Return [X, Y] of the center of cell containing provided text 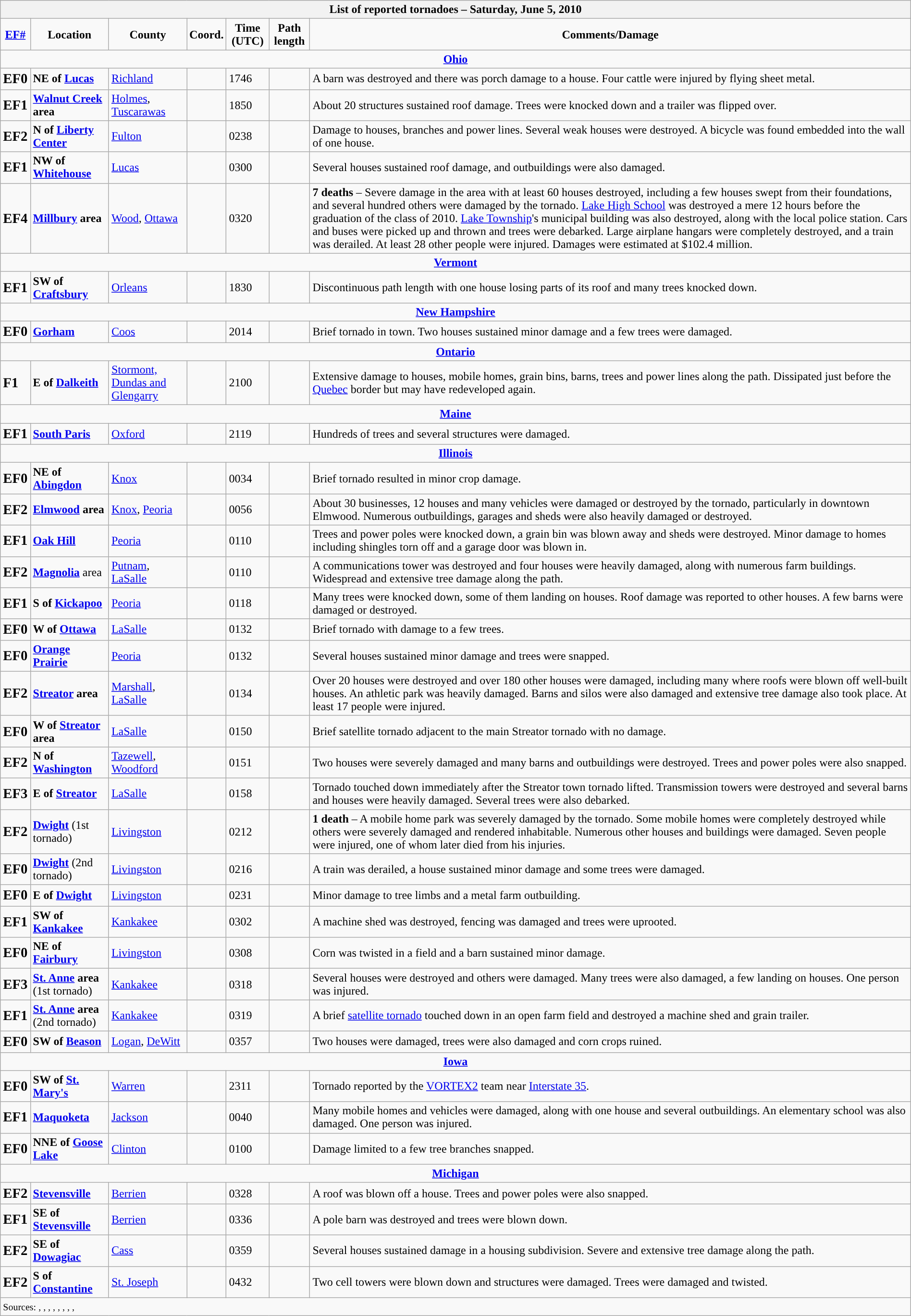
Location [69, 35]
Comments/Damage [610, 35]
Warren [148, 1086]
NW of Whitehouse [69, 167]
Jackson [148, 1118]
Oak Hill [69, 541]
Damage limited to a few tree branches snapped. [610, 1148]
SW of Craftsbury [69, 287]
Brief satellite tornado adjacent to the main Streator tornado with no damage. [610, 731]
E of Dalkeith [69, 383]
Fulton [148, 136]
Walnut Creek area [69, 105]
NE of Fairbury [69, 953]
0231 [248, 896]
Stormont, Dundas and Glengarry [148, 383]
0158 [248, 794]
Several houses sustained minor damage and trees were snapped. [610, 655]
List of reported tornadoes – Saturday, June 5, 2010 [455, 10]
Ohio [455, 59]
Maine [455, 414]
0238 [248, 136]
1746 [248, 79]
0318 [248, 984]
0056 [248, 509]
Coos [148, 332]
A brief satellite tornado touched down in an open farm field and destroyed a machine shed and grain trailer. [610, 1016]
Brief tornado resulted in minor crop damage. [610, 479]
New Hampshire [455, 312]
St. Anne area (1st tornado) [69, 984]
Several houses sustained damage in a housing subdivision. Severe and extensive tree damage along the path. [610, 1250]
Hundreds of trees and several structures were damaged. [610, 434]
Tornado reported by the VORTEX2 team near Interstate 35. [610, 1086]
Discontinuous path length with one house losing parts of its roof and many trees knocked down. [610, 287]
Dwight (1st tornado) [69, 831]
Time (UTC) [248, 35]
A machine shed was destroyed, fencing was damaged and trees were uprooted. [610, 922]
F1 [15, 383]
0357 [248, 1042]
St. Joseph [148, 1282]
NE of Lucas [69, 79]
0320 [248, 218]
Vermont [455, 262]
Dwight (2nd tornado) [69, 870]
Coord. [207, 35]
1830 [248, 287]
Gorham [69, 332]
South Paris [69, 434]
Magnolia area [69, 572]
NE of Abingdon [69, 479]
0118 [248, 603]
Lucas [148, 167]
Brief tornado in town. Two houses sustained minor damage and a few trees were damaged. [610, 332]
0308 [248, 953]
Marshall, LaSalle [148, 693]
Iowa [455, 1061]
1850 [248, 105]
0151 [248, 762]
0034 [248, 479]
About 20 structures sustained roof damage. Trees were knocked down and a trailer was flipped over. [610, 105]
A pole barn was destroyed and trees were blown down. [610, 1219]
Orleans [148, 287]
Two houses were severely damaged and many barns and outbuildings were destroyed. Trees and power poles were also snapped. [610, 762]
0134 [248, 693]
Brief tornado with damage to a few trees. [610, 629]
Streator area [69, 693]
W of Ottawa [69, 629]
2100 [248, 383]
0300 [248, 167]
0359 [248, 1250]
N of Liberty Center [69, 136]
A barn was destroyed and there was porch damage to a house. Four cattle were injured by flying sheet metal. [610, 79]
Clinton [148, 1148]
Two cell towers were blown down and structures were damaged. Trees were damaged and twisted. [610, 1282]
0216 [248, 870]
2311 [248, 1086]
Maquoketa [69, 1118]
0212 [248, 831]
SE of Dowagiac [69, 1250]
0100 [248, 1148]
Wood, Ottawa [148, 218]
Holmes, Tuscarawas [148, 105]
Several houses were destroyed and others were damaged. Many trees were also damaged, a few landing on houses. One person was injured. [610, 984]
2119 [248, 434]
Many trees were knocked down, some of them landing on houses. Roof damage was reported to other houses. A few barns were damaged or destroyed. [610, 603]
0040 [248, 1118]
Corn was twisted in a field and a barn sustained minor damage. [610, 953]
0319 [248, 1016]
2014 [248, 332]
Richland [148, 79]
Damage to houses, branches and power lines. Several weak houses were destroyed. A bicycle was found embedded into the wall of one house. [610, 136]
Ontario [455, 351]
Cass [148, 1250]
Knox, Peoria [148, 509]
Illinois [455, 454]
Knox [148, 479]
County [148, 35]
Michigan [455, 1173]
A train was derailed, a house sustained minor damage and some trees were damaged. [610, 870]
SW of Beason [69, 1042]
SW of St. Mary's [69, 1086]
Sources: , , , , , , , , [455, 1307]
Logan, DeWitt [148, 1042]
S of Kickapoo [69, 603]
A roof was blown off a house. Trees and power poles were also snapped. [610, 1193]
N of Washington [69, 762]
Orange Prairie [69, 655]
0150 [248, 731]
S of Constantine [69, 1282]
0302 [248, 922]
Several houses sustained roof damage, and outbuildings were also damaged. [610, 167]
Elmwood area [69, 509]
Millbury area [69, 218]
Path length [289, 35]
EF# [15, 35]
E of Dwight [69, 896]
Two houses were damaged, trees were also damaged and corn crops ruined. [610, 1042]
Putnam, LaSalle [148, 572]
Stevensville [69, 1193]
NNE of Goose Lake [69, 1148]
0328 [248, 1193]
0432 [248, 1282]
E of Streator [69, 794]
Minor damage to tree limbs and a metal farm outbuilding. [610, 896]
SW of Kankakee [69, 922]
Tazewell, Woodford [148, 762]
EF4 [15, 218]
Oxford [148, 434]
St. Anne area (2nd tornado) [69, 1016]
0336 [248, 1219]
W of Streator area [69, 731]
SE of Stevensville [69, 1219]
